Pinpoint the cell where the given text exists, returning its [x, y] midpoint coordinate. 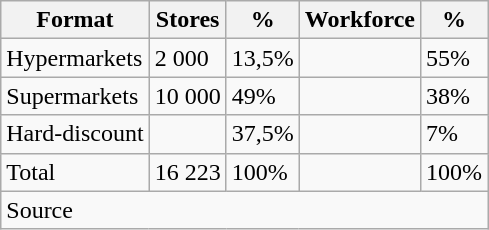
Workforce [360, 20]
13,5% [262, 58]
Hard-discount [75, 134]
Supermarkets [75, 96]
37,5% [262, 134]
49% [262, 96]
Total [75, 172]
Stores [188, 20]
7% [454, 134]
Hypermarkets [75, 58]
55% [454, 58]
38% [454, 96]
Format [75, 20]
10 000 [188, 96]
2 000 [188, 58]
16 223 [188, 172]
Source [244, 210]
